Scan for the cell matching the given text and deliver its [X, Y] coordinate at center. 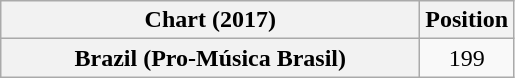
Brazil (Pro-Música Brasil) [210, 58]
Chart (2017) [210, 20]
Position [467, 20]
199 [467, 58]
